Pinpoint the cell where the given text exists, returning its (x, y) midpoint coordinate. 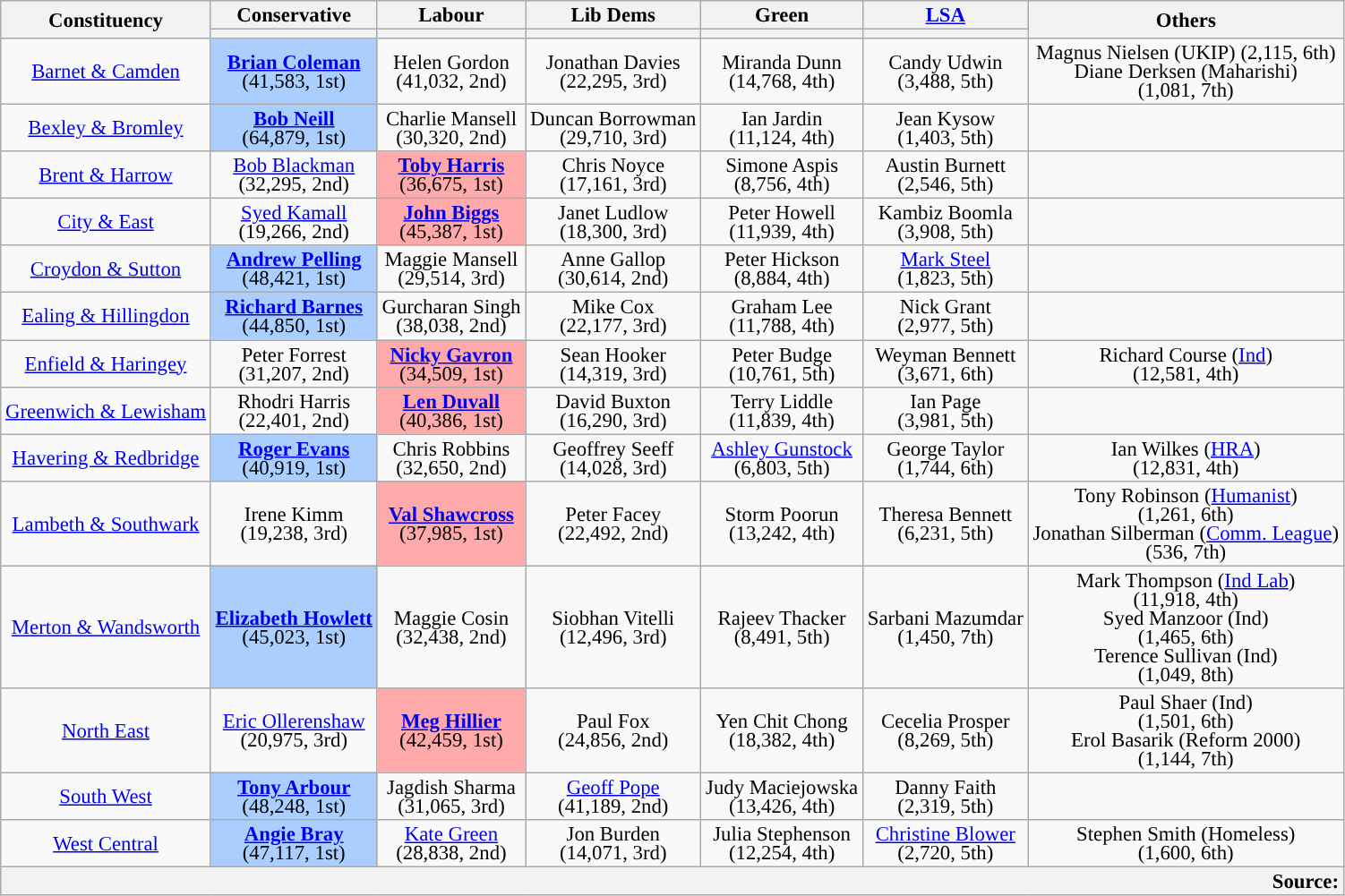
Bexley & Bromley (106, 129)
North East (106, 730)
Bob Blackman(32,295, 2nd) (294, 175)
Simone Aspis(8,756, 4th) (783, 175)
Sarbani Mazumdar(1,450, 7th) (946, 627)
Gurcharan Singh(38,038, 2nd) (451, 317)
Kambiz Boomla(3,908, 5th) (946, 222)
Mark Thompson (Ind Lab)(11,918, 4th)Syed Manzoor (Ind)(1,465, 6th)Terence Sullivan (Ind) (1,049, 8th) (1186, 627)
George Taylor(1,744, 6th) (946, 458)
Tony Robinson (Humanist)(1,261, 6th)Jonathan Silberman (Comm. League)(536, 7th) (1186, 523)
Rhodri Harris(22,401, 2nd) (294, 410)
Chris Noyce(17,161, 3rd) (613, 175)
Ian Wilkes (HRA)(12,831, 4th) (1186, 458)
Toby Harris(36,675, 1st) (451, 175)
Jagdish Sharma(31,065, 3rd) (451, 797)
Mike Cox(22,177, 3rd) (613, 317)
Ashley Gunstock(6,803, 5th) (783, 458)
Jonathan Davies(22,295, 3rd) (613, 72)
David Buxton(16,290, 3rd) (613, 410)
South West (106, 797)
John Biggs(45,387, 1st) (451, 222)
Lib Dems (613, 15)
Candy Udwin(3,488, 5th) (946, 72)
Paul Fox(24,856, 2nd) (613, 730)
Source: (672, 881)
Kate Green(28,838, 2nd) (451, 843)
Paul Shaer (Ind)(1,501, 6th)Erol Basarik (Reform 2000)(1,144, 7th) (1186, 730)
Eric Ollerenshaw(20,975, 3rd) (294, 730)
Rajeev Thacker(8,491, 5th) (783, 627)
Mark Steel(1,823, 5th) (946, 269)
Weyman Bennett(3,671, 6th) (946, 363)
Labour (451, 15)
Croydon & Sutton (106, 269)
Peter Forrest(31,207, 2nd) (294, 363)
Helen Gordon (41,032, 2nd) (451, 72)
Ian Jardin(11,124, 4th) (783, 129)
Theresa Bennett(6,231, 5th) (946, 523)
Siobhan Vitelli (12,496, 3rd) (613, 627)
Miranda Dunn(14,768, 4th) (783, 72)
Jon Burden(14,071, 3rd) (613, 843)
Val Shawcross(37,985, 1st) (451, 523)
Peter Howell(11,939, 4th) (783, 222)
Merton & Wandsworth (106, 627)
Storm Poorun(13,242, 4th) (783, 523)
Roger Evans(40,919, 1st) (294, 458)
Irene Kimm (19,238, 3rd) (294, 523)
Barnet & Camden (106, 72)
Janet Ludlow(18,300, 3rd) (613, 222)
Others (1186, 20)
Chris Robbins(32,650, 2nd) (451, 458)
Judy Maciejowska(13,426, 4th) (783, 797)
Stephen Smith (Homeless)(1,600, 6th) (1186, 843)
Magnus Nielsen (UKIP) (2,115, 6th) Diane Derksen (Maharishi)(1,081, 7th) (1186, 72)
Graham Lee (11,788, 4th) (783, 317)
Geoffrey Seeff(14,028, 3rd) (613, 458)
Tony Arbour(48,248, 1st) (294, 797)
Peter Budge(10,761, 5th) (783, 363)
Greenwich & Lewisham (106, 410)
Maggie Mansell(29,514, 3rd) (451, 269)
Ealing & Hillingdon (106, 317)
Syed Kamall(19,266, 2nd) (294, 222)
Len Duvall(40,386, 1st) (451, 410)
Andrew Pelling(48,421, 1st) (294, 269)
Angie Bray(47,117, 1st) (294, 843)
Enfield & Haringey (106, 363)
Terry Liddle(11,839, 4th) (783, 410)
Danny Faith(2,319, 5th) (946, 797)
Conservative (294, 15)
Constituency (106, 20)
Sean Hooker(14,319, 3rd) (613, 363)
Jean Kysow(1,403, 5th) (946, 129)
Meg Hillier(42,459, 1st) (451, 730)
LSA (946, 15)
Elizabeth Howlett(45,023, 1st) (294, 627)
Nicky Gavron(34,509, 1st) (451, 363)
Bob Neill (64,879, 1st) (294, 129)
Brian Coleman (41,583, 1st) (294, 72)
Peter Facey(22,492, 2nd) (613, 523)
Duncan Borrowman(29,710, 3rd) (613, 129)
Havering & Redbridge (106, 458)
Austin Burnett(2,546, 5th) (946, 175)
Lambeth & Southwark (106, 523)
Green (783, 15)
West Central (106, 843)
Yen Chit Chong(18,382, 4th) (783, 730)
Richard Barnes(44,850, 1st) (294, 317)
City & East (106, 222)
Peter Hickson(8,884, 4th) (783, 269)
Charlie Mansell(30,320, 2nd) (451, 129)
Anne Gallop(30,614, 2nd) (613, 269)
Richard Course (Ind)(12,581, 4th) (1186, 363)
Nick Grant(2,977, 5th) (946, 317)
Geoff Pope(41,189, 2nd) (613, 797)
Julia Stephenson(12,254, 4th) (783, 843)
Cecelia Prosper (8,269, 5th) (946, 730)
Maggie Cosin(32,438, 2nd) (451, 627)
Ian Page(3,981, 5th) (946, 410)
Brent & Harrow (106, 175)
Christine Blower(2,720, 5th) (946, 843)
